Provide the [X, Y] coordinate of the cell's center where the given text is located.  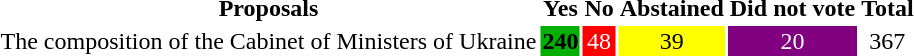
240 [560, 41]
20 [792, 41]
48 [599, 41]
39 [672, 41]
